For the text-containing cell, return its midpoint in (x, y) coordinate format. 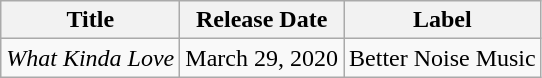
Label (443, 20)
Release Date (262, 20)
Title (90, 20)
March 29, 2020 (262, 58)
Better Noise Music (443, 58)
What Kinda Love (90, 58)
